Locate the cell with the specified text and output its [X, Y] center coordinate. 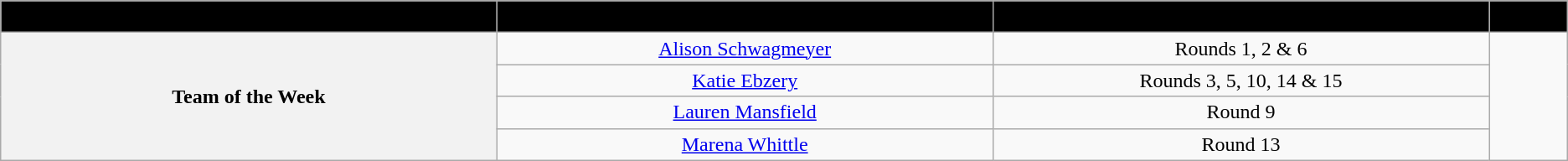
Ref. [1529, 17]
Recipient [745, 17]
Round(s) [1240, 17]
Rounds 3, 5, 10, 14 & 15 [1240, 80]
Alison Schwagmeyer [745, 49]
Round 9 [1240, 112]
Rounds 1, 2 & 6 [1240, 49]
Team of the Week [249, 96]
Marena Whittle [745, 144]
Lauren Mansfield [745, 112]
Award [249, 17]
Katie Ebzery [745, 80]
Round 13 [1240, 144]
